From the cell containing the given text, extract its center point as (x, y) coordinate. 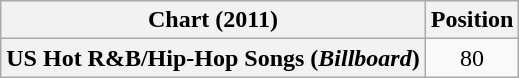
80 (472, 58)
US Hot R&B/Hip-Hop Songs (Billboard) (213, 58)
Position (472, 20)
Chart (2011) (213, 20)
